Return the (x, y) coordinate for the center point of the cell that contains the specified text.  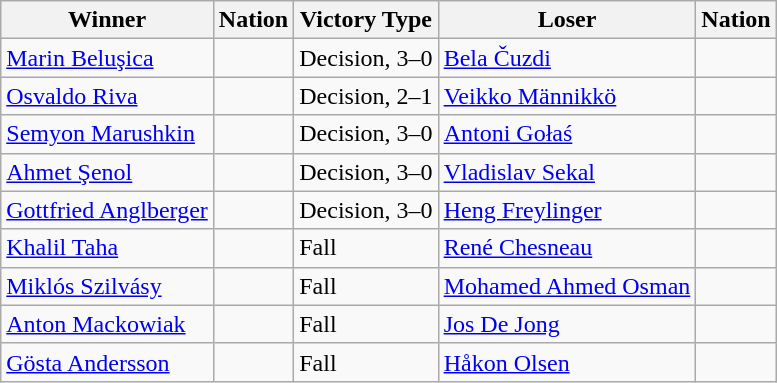
Jos De Jong (567, 324)
Marin Beluşica (108, 58)
Osvaldo Riva (108, 96)
Vladislav Sekal (567, 172)
Gösta Andersson (108, 362)
Veikko Männikkö (567, 96)
Decision, 2–1 (366, 96)
Anton Mackowiak (108, 324)
Victory Type (366, 20)
Antoni Gołaś (567, 134)
Ahmet Şenol (108, 172)
Semyon Marushkin (108, 134)
Gottfried Anglberger (108, 210)
Mohamed Ahmed Osman (567, 286)
Miklós Szilvásy (108, 286)
Winner (108, 20)
Khalil Taha (108, 248)
Bela Čuzdi (567, 58)
Heng Freylinger (567, 210)
Håkon Olsen (567, 362)
René Chesneau (567, 248)
Loser (567, 20)
